Return (x, y) of the center of cell containing provided text 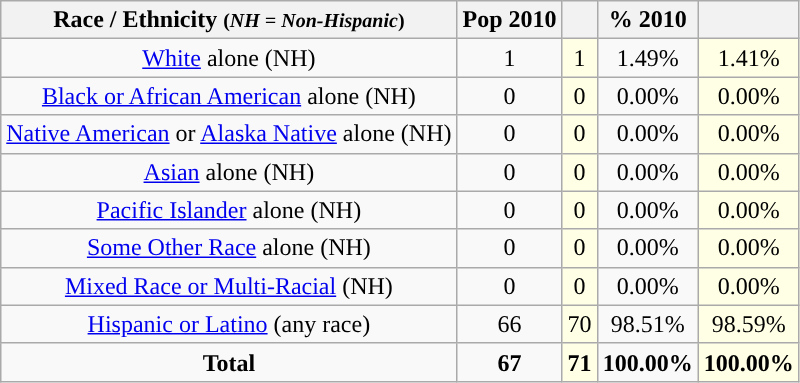
Pacific Islander alone (NH) (229, 210)
67 (510, 362)
1.49% (648, 58)
Black or African American alone (NH) (229, 96)
Mixed Race or Multi-Racial (NH) (229, 286)
Some Other Race alone (NH) (229, 248)
White alone (NH) (229, 58)
70 (580, 324)
71 (580, 362)
98.51% (648, 324)
1.41% (748, 58)
Total (229, 362)
98.59% (748, 324)
Hispanic or Latino (any race) (229, 324)
% 2010 (648, 20)
Native American or Alaska Native alone (NH) (229, 134)
Asian alone (NH) (229, 172)
Race / Ethnicity (NH = Non-Hispanic) (229, 20)
Pop 2010 (510, 20)
66 (510, 324)
